Locate the cell with the specified text and output its [X, Y] center coordinate. 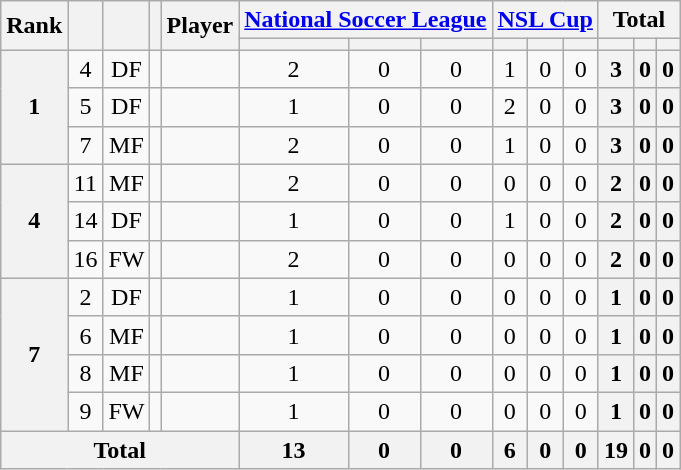
National Soccer League [366, 20]
13 [294, 449]
16 [86, 259]
5 [86, 107]
NSL Cup [545, 20]
Player [200, 26]
9 [86, 411]
8 [86, 373]
14 [86, 221]
11 [86, 183]
19 [616, 449]
Rank [34, 26]
